Provide the [X, Y] coordinate of the cell's center where the given text is located.  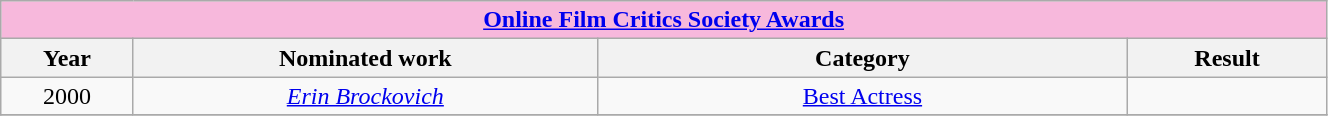
Result [1228, 58]
Erin Brockovich [365, 96]
Category [862, 58]
Year [68, 58]
Nominated work [365, 58]
2000 [68, 96]
Best Actress [862, 96]
Online Film Critics Society Awards [664, 20]
